Scan for the cell matching the given text and deliver its (X, Y) coordinate at center. 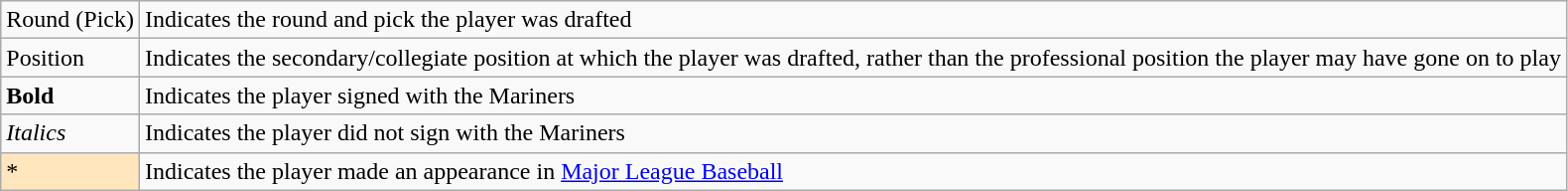
Italics (70, 133)
Indicates the player made an appearance in Major League Baseball (852, 171)
Indicates the player signed with the Mariners (852, 95)
Round (Pick) (70, 20)
Bold (70, 95)
* (70, 171)
Indicates the player did not sign with the Mariners (852, 133)
Indicates the round and pick the player was drafted (852, 20)
Position (70, 58)
